Scan for the cell matching the given text and deliver its (X, Y) coordinate at center. 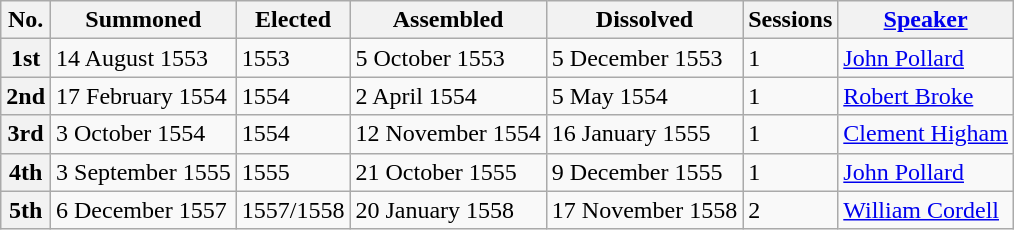
16 January 1555 (644, 134)
2 (790, 210)
5 December 1553 (644, 58)
Robert Broke (926, 96)
21 October 1555 (448, 172)
William Cordell (926, 210)
3 September 1555 (144, 172)
2 April 1554 (448, 96)
17 November 1558 (644, 210)
Summoned (144, 20)
Clement Higham (926, 134)
Assembled (448, 20)
3rd (26, 134)
1553 (293, 58)
14 August 1553 (144, 58)
Speaker (926, 20)
4th (26, 172)
Dissolved (644, 20)
17 February 1554 (144, 96)
9 December 1555 (644, 172)
Sessions (790, 20)
3 October 1554 (144, 134)
Elected (293, 20)
2nd (26, 96)
20 January 1558 (448, 210)
1555 (293, 172)
5 October 1553 (448, 58)
5 May 1554 (644, 96)
1st (26, 58)
No. (26, 20)
12 November 1554 (448, 134)
1557/1558 (293, 210)
5th (26, 210)
6 December 1557 (144, 210)
